Provide the (X, Y) coordinate of the cell's center where the given text is located.  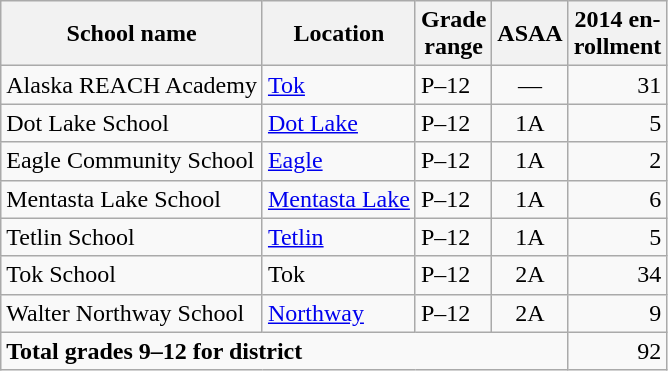
2014 en-rollment (618, 34)
Northway (338, 313)
— (530, 85)
Total grades 9–12 for district (284, 351)
31 (618, 85)
Tok School (132, 275)
Mentasta Lake (338, 199)
6 (618, 199)
School name (132, 34)
9 (618, 313)
Dot Lake (338, 123)
Location (338, 34)
Eagle Community School (132, 161)
Eagle (338, 161)
92 (618, 351)
ASAA (530, 34)
Tetlin (338, 237)
Dot Lake School (132, 123)
Walter Northway School (132, 313)
Graderange (453, 34)
34 (618, 275)
Tetlin School (132, 237)
Mentasta Lake School (132, 199)
2 (618, 161)
Alaska REACH Academy (132, 85)
